For the text-containing cell, return its midpoint in [X, Y] coordinate format. 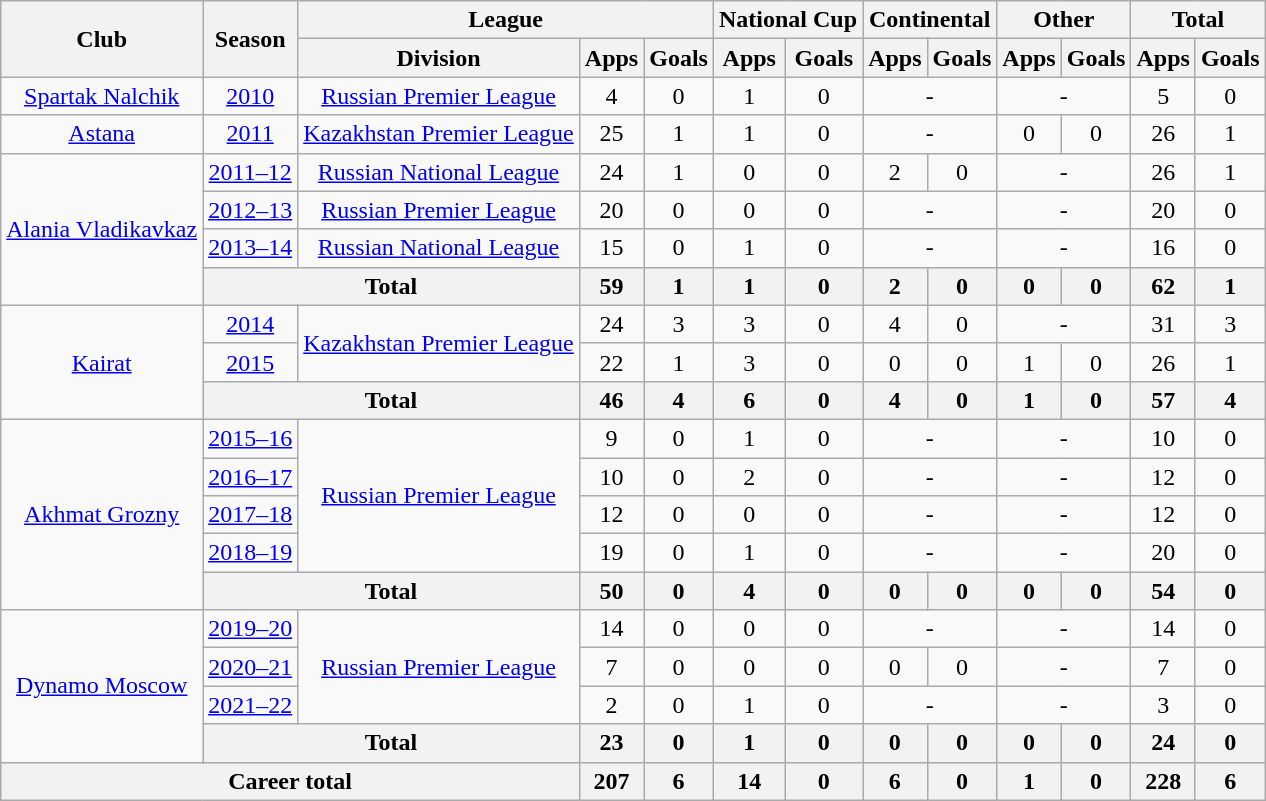
9 [611, 438]
League [506, 20]
5 [1163, 96]
Other [1064, 20]
Spartak Nalchik [102, 96]
2012–13 [250, 210]
22 [611, 362]
Alania Vladikavkaz [102, 229]
228 [1163, 781]
2018–19 [250, 553]
2015–16 [250, 438]
2016–17 [250, 477]
54 [1163, 591]
50 [611, 591]
Season [250, 39]
23 [611, 743]
Club [102, 39]
62 [1163, 286]
Career total [290, 781]
31 [1163, 324]
2017–18 [250, 515]
Division [439, 58]
46 [611, 400]
Dynamo Moscow [102, 686]
2013–14 [250, 248]
2014 [250, 324]
Kairat [102, 362]
2019–20 [250, 629]
Akhmat Grozny [102, 514]
25 [611, 134]
2021–22 [250, 705]
2015 [250, 362]
16 [1163, 248]
59 [611, 286]
15 [611, 248]
19 [611, 553]
207 [611, 781]
Astana [102, 134]
2011–12 [250, 172]
Continental [930, 20]
National Cup [788, 20]
57 [1163, 400]
2010 [250, 96]
2020–21 [250, 667]
2011 [250, 134]
